Determine the [x, y] coordinate at the center of the cell enclosing the given text.  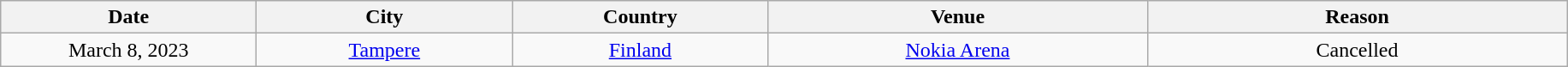
Country [640, 17]
Finland [640, 50]
Venue [958, 17]
March 8, 2023 [128, 50]
Nokia Arena [958, 50]
Reason [1357, 17]
Cancelled [1357, 50]
City [385, 17]
Date [128, 17]
Tampere [385, 50]
